Output the [x, y] coordinate of the center of the cell containing the given text.  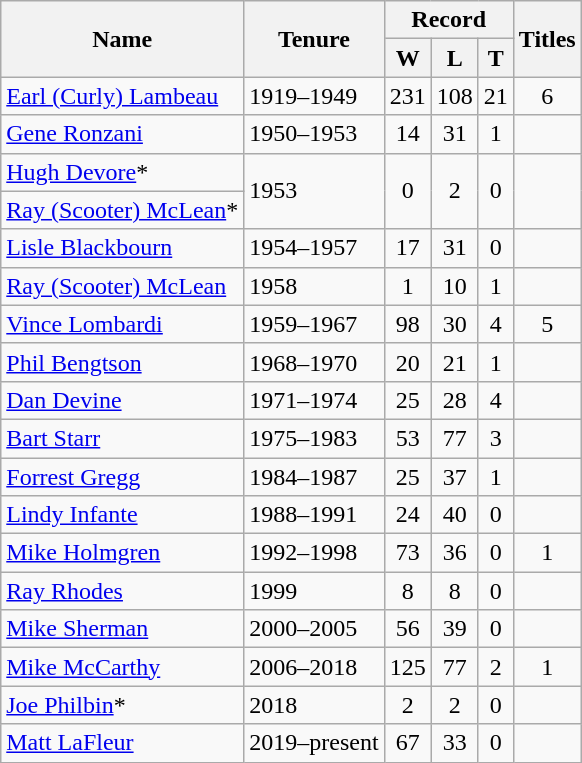
2006–2018 [314, 667]
1988–1991 [314, 515]
17 [408, 248]
Record [448, 20]
1971–1974 [314, 400]
231 [408, 96]
30 [454, 324]
W [408, 58]
1992–1998 [314, 553]
Phil Bengtson [122, 362]
24 [408, 515]
Lindy Infante [122, 515]
Joe Philbin* [122, 705]
67 [408, 743]
1984–1987 [314, 477]
14 [408, 134]
Gene Ronzani [122, 134]
Ray (Scooter) McLean* [122, 210]
Mike Sherman [122, 629]
33 [454, 743]
T [496, 58]
Mike McCarthy [122, 667]
6 [547, 96]
Bart Starr [122, 438]
Lisle Blackbourn [122, 248]
1975–1983 [314, 438]
1950–1953 [314, 134]
1919–1949 [314, 96]
Matt LaFleur [122, 743]
Ray Rhodes [122, 591]
2000–2005 [314, 629]
Name [122, 39]
39 [454, 629]
Ray (Scooter) McLean [122, 286]
5 [547, 324]
98 [408, 324]
56 [408, 629]
37 [454, 477]
20 [408, 362]
Hugh Devore* [122, 172]
Mike Holmgren [122, 553]
Vince Lombardi [122, 324]
73 [408, 553]
1958 [314, 286]
Tenure [314, 39]
1954–1957 [314, 248]
28 [454, 400]
3 [496, 438]
1999 [314, 591]
108 [454, 96]
L [454, 58]
Dan Devine [122, 400]
36 [454, 553]
53 [408, 438]
40 [454, 515]
2019–present [314, 743]
1959–1967 [314, 324]
2018 [314, 705]
1968–1970 [314, 362]
125 [408, 667]
10 [454, 286]
Earl (Curly) Lambeau [122, 96]
Titles [547, 39]
1953 [314, 191]
Forrest Gregg [122, 477]
